Identify which cell holds the provided text, then report its (x, y) central coordinate. 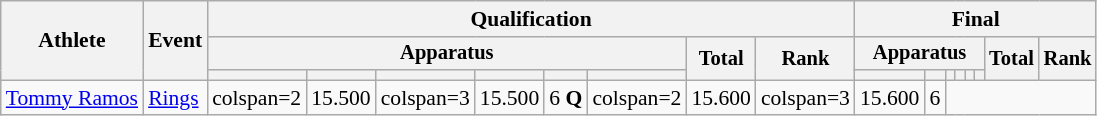
6 Q (566, 98)
6 (934, 98)
Event (175, 40)
Rings (175, 98)
Athlete (72, 40)
Qualification (531, 19)
Final (976, 19)
Tommy Ramos (72, 98)
